Provide the (X, Y) coordinate of the cell's center where the given text is located.  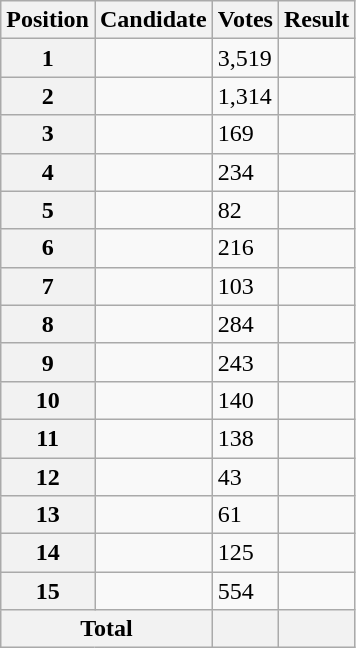
243 (245, 362)
Total (107, 629)
Position (48, 20)
5 (48, 210)
103 (245, 286)
12 (48, 477)
11 (48, 438)
3,519 (245, 58)
7 (48, 286)
8 (48, 324)
1 (48, 58)
61 (245, 515)
10 (48, 400)
554 (245, 591)
14 (48, 553)
Result (316, 20)
4 (48, 172)
6 (48, 248)
2 (48, 96)
234 (245, 172)
1,314 (245, 96)
284 (245, 324)
138 (245, 438)
169 (245, 134)
140 (245, 400)
Votes (245, 20)
216 (245, 248)
82 (245, 210)
13 (48, 515)
3 (48, 134)
125 (245, 553)
Candidate (153, 20)
15 (48, 591)
9 (48, 362)
43 (245, 477)
